Determine the (x, y) coordinate at the center of the cell enclosing the given text.  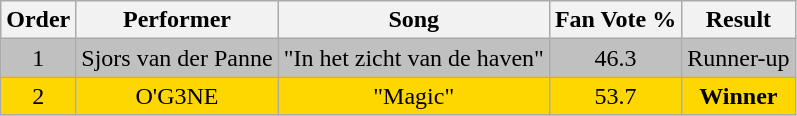
O'G3NE (177, 96)
Runner-up (738, 58)
46.3 (615, 58)
"In het zicht van de haven" (414, 58)
Order (38, 20)
"Magic" (414, 96)
Result (738, 20)
Song (414, 20)
2 (38, 96)
Performer (177, 20)
Sjors van der Panne (177, 58)
Winner (738, 96)
1 (38, 58)
Fan Vote % (615, 20)
53.7 (615, 96)
